Output the [x, y] coordinate of the center of the cell containing the given text.  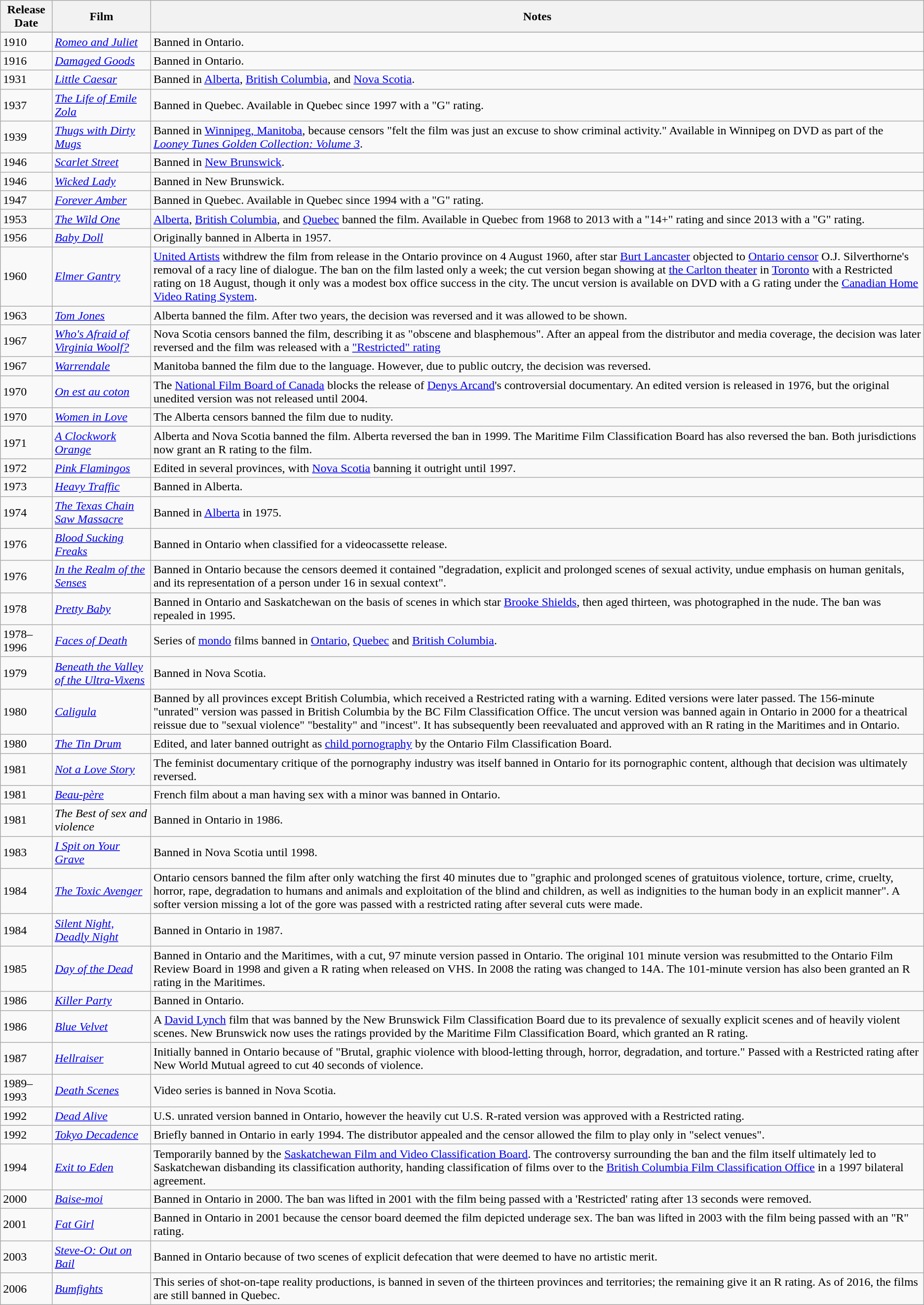
Blue Velvet [101, 1026]
Dead Alive [101, 1116]
Tokyo Decadence [101, 1135]
Banned in Alberta. [537, 487]
Exit to Eden [101, 1167]
Beau-père [101, 795]
1960 [27, 277]
The Alberta censors banned the film due to nudity. [537, 417]
The Texas Chain Saw Massacre [101, 513]
Banned in Quebec. Available in Quebec since 1994 with a "G" rating. [537, 200]
Banned in Ontario because of two scenes of explicit defecation that were deemed to have no artistic merit. [537, 1256]
Women in Love [101, 417]
1910 [27, 42]
Video series is banned in Nova Scotia. [537, 1090]
Alberta, British Columbia, and Quebec banned the film. Available in Quebec from 1968 to 2013 with a "14+" rating and since 2013 with a "G" rating. [537, 219]
Baby Doll [101, 237]
Banned in Alberta, British Columbia, and Nova Scotia. [537, 79]
Manitoba banned the film due to the language. However, due to public outcry, the decision was reversed. [537, 366]
Tom Jones [101, 316]
I Spit on Your Grave [101, 852]
Briefly banned in Ontario in early 1994. The distributor appealed and the censor allowed the film to play only in "select venues". [537, 1135]
Notes [537, 17]
Beneath the Valley of the Ultra-Vixens [101, 672]
Banned in Quebec. Available in Quebec since 1997 with a "G" rating. [537, 105]
Baise-moi [101, 1199]
Pretty Baby [101, 608]
In the Realm of the Senses [101, 577]
1987 [27, 1059]
Edited, and later banned outright as child pornography by the Ontario Film Classification Board. [537, 744]
Steve-O: Out on Bail [101, 1256]
The Best of sex and violence [101, 821]
1939 [27, 137]
U.S. unrated version banned in Ontario, however the heavily cut U.S. R-rated version was approved with a Restricted rating. [537, 1116]
Silent Night, Deadly Night [101, 930]
On est au coton [101, 392]
1947 [27, 200]
1989–1993 [27, 1090]
Elmer Gantry [101, 277]
Banned in Nova Scotia until 1998. [537, 852]
Romeo and Juliet [101, 42]
Banned in Ontario when classified for a videocassette release. [537, 544]
The Wild One [101, 219]
Bumfights [101, 1289]
Banned in Ontario in 1987. [537, 930]
Film [101, 17]
The Life of Emile Zola [101, 105]
Release Date [27, 17]
Hellraiser [101, 1059]
Heavy Traffic [101, 487]
1931 [27, 79]
Scarlet Street [101, 162]
Day of the Dead [101, 969]
Series of mondo films banned in Ontario, Quebec and British Columbia. [537, 641]
Warrendale [101, 366]
Fat Girl [101, 1225]
Death Scenes [101, 1090]
1916 [27, 61]
1973 [27, 487]
Banned in Alberta in 1975. [537, 513]
1994 [27, 1167]
1971 [27, 442]
1937 [27, 105]
French film about a man having sex with a minor was banned in Ontario. [537, 795]
Banned in Ontario in 2000. The ban was lifted in 2001 with the film being passed with a 'Restricted' rating after 13 seconds were removed. [537, 1199]
Thugs with Dirty Mugs [101, 137]
Damaged Goods [101, 61]
Faces of Death [101, 641]
A Clockwork Orange [101, 442]
Killer Party [101, 1001]
Banned in Nova Scotia. [537, 672]
1978–1996 [27, 641]
Not a Love Story [101, 769]
Banned in Ontario in 1986. [537, 821]
2003 [27, 1256]
Who's Afraid of Virginia Woolf? [101, 341]
1953 [27, 219]
Forever Amber [101, 200]
1985 [27, 969]
Pink Flamingos [101, 468]
1963 [27, 316]
1956 [27, 237]
1974 [27, 513]
2006 [27, 1289]
Blood Sucking Freaks [101, 544]
1978 [27, 608]
Caligula [101, 712]
Little Caesar [101, 79]
1972 [27, 468]
The Toxic Avenger [101, 891]
Edited in several provinces, with Nova Scotia banning it outright until 1997. [537, 468]
Wicked Lady [101, 181]
2001 [27, 1225]
1983 [27, 852]
Originally banned in Alberta in 1957. [537, 237]
2000 [27, 1199]
Alberta banned the film. After two years, the decision was reversed and it was allowed to be shown. [537, 316]
1979 [27, 672]
The Tin Drum [101, 744]
